Capture the cell that displays the provided text and extract its [X, Y] central coordinate. 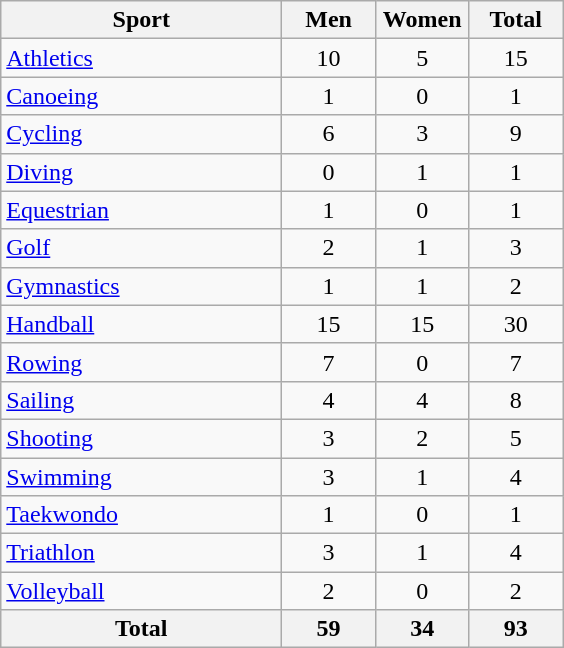
Handball [142, 324]
6 [329, 134]
Triathlon [142, 553]
Athletics [142, 58]
Canoeing [142, 96]
Golf [142, 248]
Gymnastics [142, 286]
Equestrian [142, 210]
9 [516, 134]
Swimming [142, 477]
59 [329, 629]
Shooting [142, 438]
Taekwondo [142, 515]
Sailing [142, 400]
Volleyball [142, 591]
Rowing [142, 362]
Cycling [142, 134]
Diving [142, 172]
10 [329, 58]
30 [516, 324]
Women [422, 20]
8 [516, 400]
34 [422, 629]
Sport [142, 20]
Men [329, 20]
93 [516, 629]
